Scan for the cell matching the given text and deliver its [X, Y] coordinate at center. 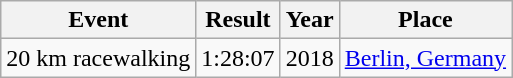
1:28:07 [238, 58]
20 km racewalking [98, 58]
Place [425, 20]
Berlin, Germany [425, 58]
Result [238, 20]
2018 [310, 58]
Event [98, 20]
Year [310, 20]
